Search for the cell housing the specified text and yield its [x, y] center coordinate. 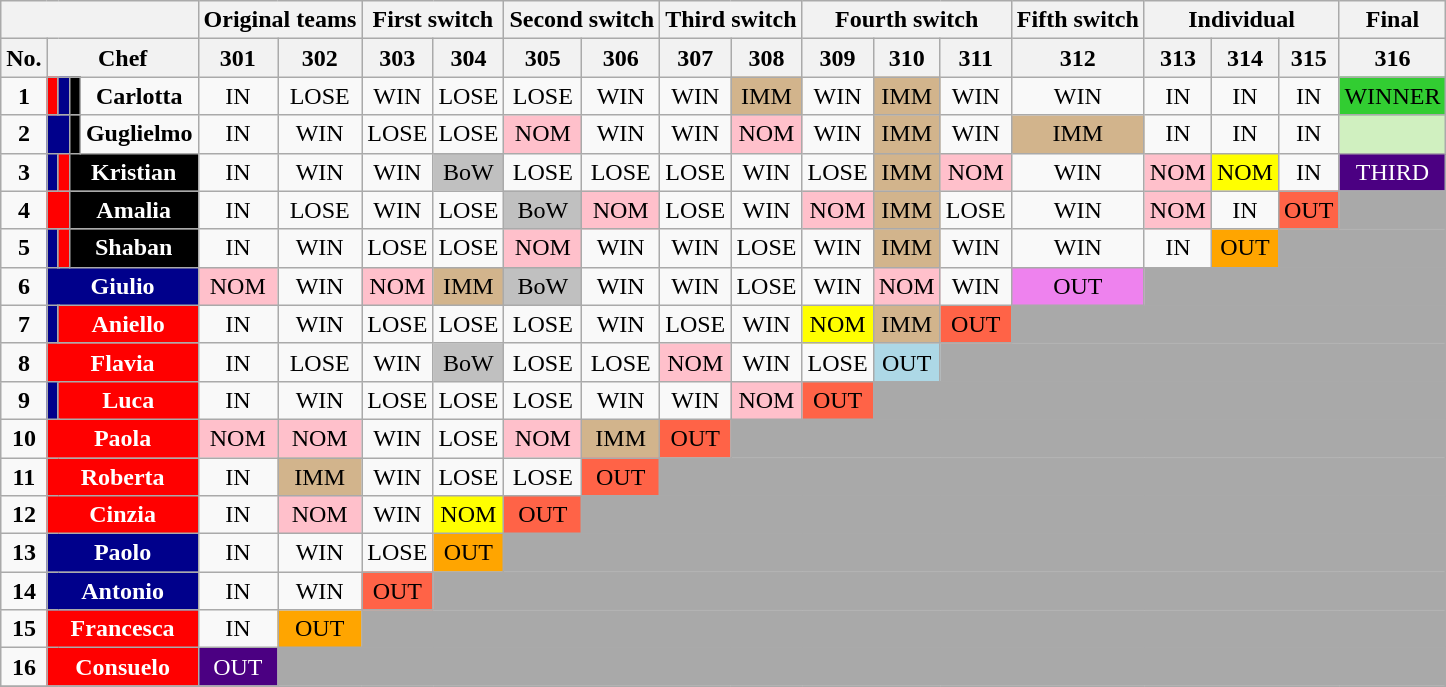
THIRD [1392, 172]
Third switch [731, 20]
3 [24, 172]
Antonio [122, 591]
8 [24, 362]
10 [24, 438]
Chef [122, 58]
Giulio [122, 286]
Paolo [122, 553]
Carlotta [139, 96]
7 [24, 324]
304 [468, 58]
310 [906, 58]
4 [24, 210]
Fourth switch [906, 20]
301 [238, 58]
Paola [122, 438]
Fifth switch [1078, 20]
Francesca [122, 629]
12 [24, 515]
Original teams [280, 20]
306 [621, 58]
13 [24, 553]
Final [1392, 20]
6 [24, 286]
303 [398, 58]
Amalia [134, 210]
316 [1392, 58]
5 [24, 248]
No. [24, 58]
9 [24, 400]
305 [543, 58]
308 [766, 58]
314 [1244, 58]
Individual [1242, 20]
1 [24, 96]
Aniello [128, 324]
309 [838, 58]
311 [976, 58]
307 [696, 58]
2 [24, 134]
Shaban [134, 248]
Guglielmo [139, 134]
14 [24, 591]
Consuelo [122, 667]
15 [24, 629]
312 [1078, 58]
First switch [433, 20]
Luca [128, 400]
Cinzia [122, 515]
Second switch [582, 20]
Roberta [122, 477]
WINNER [1392, 96]
11 [24, 477]
Kristian [134, 172]
Flavia [122, 362]
16 [24, 667]
302 [320, 58]
315 [1308, 58]
313 [1178, 58]
